Locate the cell with the specified text and output its [x, y] center coordinate. 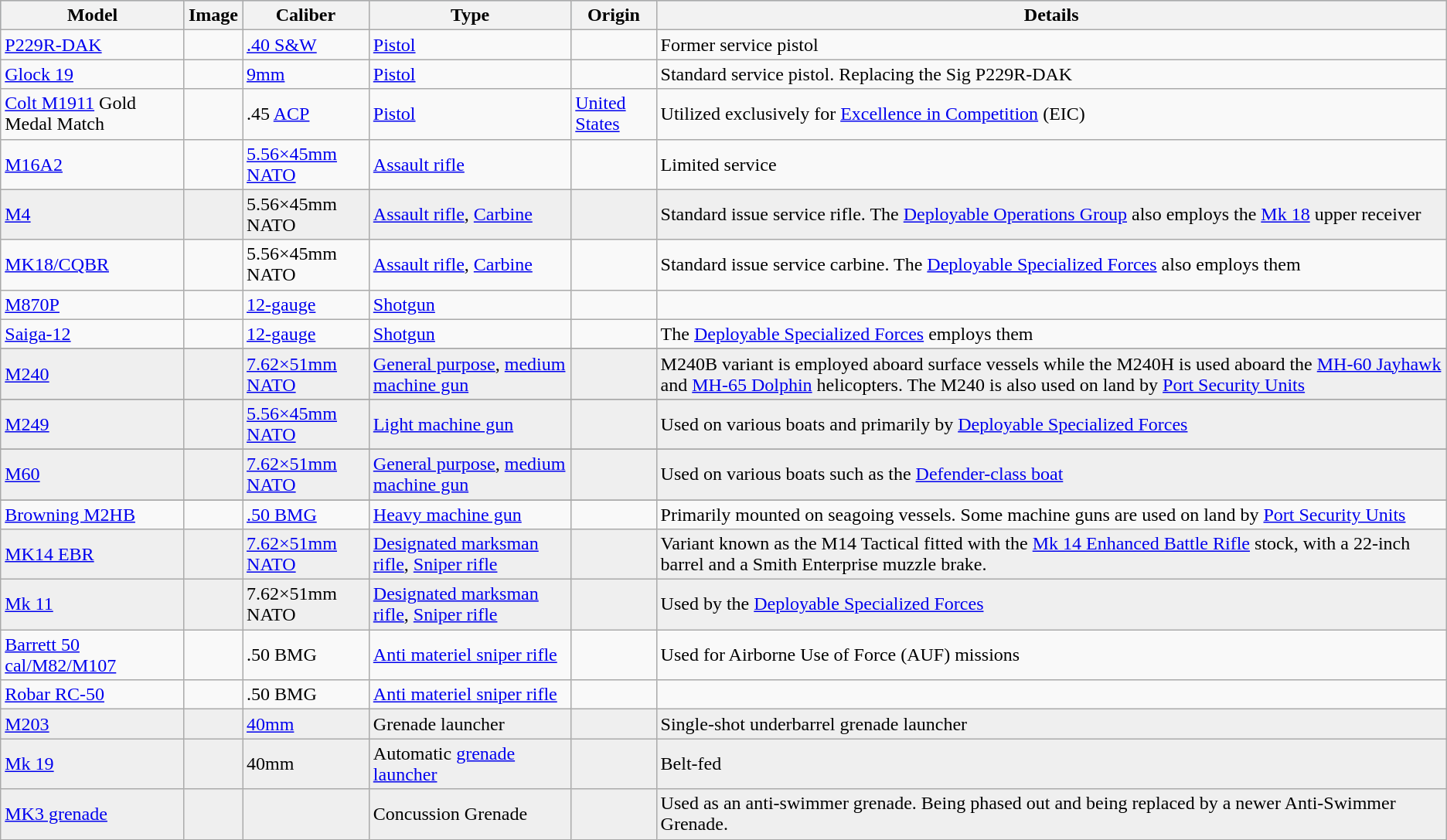
Model [93, 15]
Robar RC-50 [93, 695]
9mm [306, 74]
United States [614, 114]
Used by the Deployable Specialized Forces [1051, 604]
M4 [93, 215]
Single-shot underbarrel grenade launcher [1051, 724]
Image [213, 15]
Assault rifle [470, 164]
M16A2 [93, 164]
Light machine gun [470, 423]
Details [1051, 15]
Mk 19 [93, 763]
Glock 19 [93, 74]
MK3 grenade [93, 814]
Standard issue service rifle. The Deployable Operations Group also employs the Mk 18 upper receiver [1051, 215]
MK14 EBR [93, 555]
Browning M2HB [93, 514]
Used for Airborne Use of Force (AUF) missions [1051, 655]
Mk 11 [93, 604]
Type [470, 15]
M249 [93, 423]
Utilized exclusively for Excellence in Competition (EIC) [1051, 114]
Used on various boats such as the Defender-class boat [1051, 474]
.40 S&W [306, 45]
Colt M1911 Gold Medal Match [93, 114]
P229R-DAK [93, 45]
Caliber [306, 15]
Grenade launcher [470, 724]
Origin [614, 15]
M870P [93, 304]
Former service pistol [1051, 45]
Saiga-12 [93, 334]
Belt-fed [1051, 763]
Used as an anti-swimmer grenade. Being phased out and being replaced by a newer Anti-Swimmer Grenade. [1051, 814]
.45 ACP [306, 114]
The Deployable Specialized Forces employs them [1051, 334]
Automatic grenade launcher [470, 763]
M60 [93, 474]
MK18/CQBR [93, 264]
Barrett 50 cal/M82/M107 [93, 655]
Variant known as the M14 Tactical fitted with the Mk 14 Enhanced Battle Rifle stock, with a 22-inch barrel and a Smith Enterprise muzzle brake. [1051, 555]
Primarily mounted on seagoing vessels. Some machine guns are used on land by Port Security Units [1051, 514]
Standard service pistol. Replacing the Sig P229R-DAK [1051, 74]
Concussion Grenade [470, 814]
Limited service [1051, 164]
M240 [93, 374]
Used on various boats and primarily by Deployable Specialized Forces [1051, 423]
M203 [93, 724]
Standard issue service carbine. The Deployable Specialized Forces also employs them [1051, 264]
Heavy machine gun [470, 514]
